Determine the [X, Y] coordinate at the center of the cell enclosing the given text.  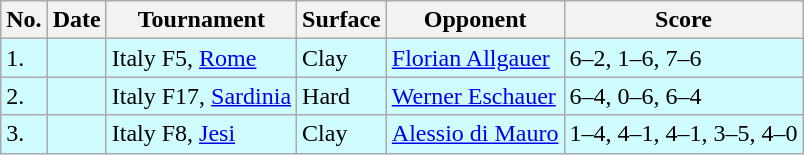
Hard [342, 96]
3. [24, 134]
Tournament [201, 20]
1. [24, 58]
Florian Allgauer [475, 58]
Italy F17, Sardinia [201, 96]
No. [24, 20]
Werner Eschauer [475, 96]
Alessio di Mauro [475, 134]
Opponent [475, 20]
Italy F5, Rome [201, 58]
1–4, 4–1, 4–1, 3–5, 4–0 [684, 134]
Italy F8, Jesi [201, 134]
2. [24, 96]
6–4, 0–6, 6–4 [684, 96]
Score [684, 20]
Date [76, 20]
6–2, 1–6, 7–6 [684, 58]
Surface [342, 20]
